Scan for the cell matching the given text and deliver its [x, y] coordinate at center. 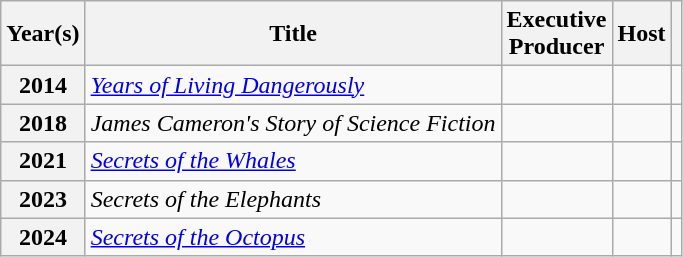
Years of Living Dangerously [293, 85]
James Cameron's Story of Science Fiction [293, 123]
2024 [43, 237]
Secrets of the Elephants [293, 199]
Title [293, 34]
Secrets of the Whales [293, 161]
2023 [43, 199]
Host [642, 34]
ExecutiveProducer [556, 34]
2018 [43, 123]
Secrets of the Octopus [293, 237]
Year(s) [43, 34]
2014 [43, 85]
2021 [43, 161]
